Return [x, y] of the center of cell containing provided text 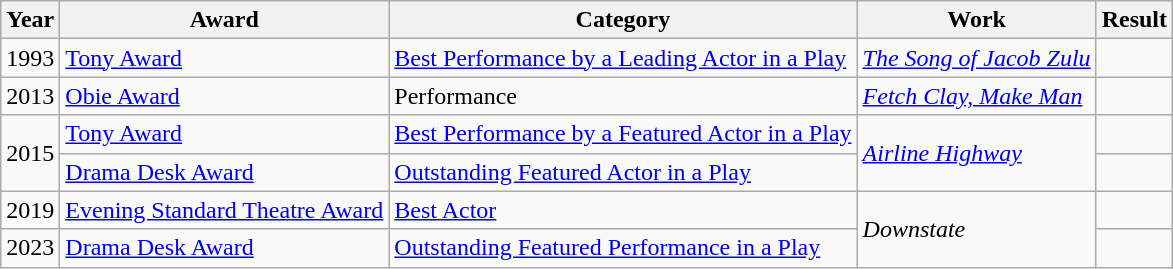
Best Performance by a Leading Actor in a Play [623, 58]
Best Performance by a Featured Actor in a Play [623, 134]
Award [224, 20]
The Song of Jacob Zulu [976, 58]
Obie Award [224, 96]
Work [976, 20]
2015 [30, 153]
2023 [30, 248]
Best Actor [623, 210]
Category [623, 20]
Outstanding Featured Performance in a Play [623, 248]
Downstate [976, 229]
2013 [30, 96]
1993 [30, 58]
2019 [30, 210]
Performance [623, 96]
Outstanding Featured Actor in a Play [623, 172]
Airline Highway [976, 153]
Fetch Clay, Make Man [976, 96]
Result [1134, 20]
Evening Standard Theatre Award [224, 210]
Year [30, 20]
